Return (X, Y) of the center of cell containing provided text 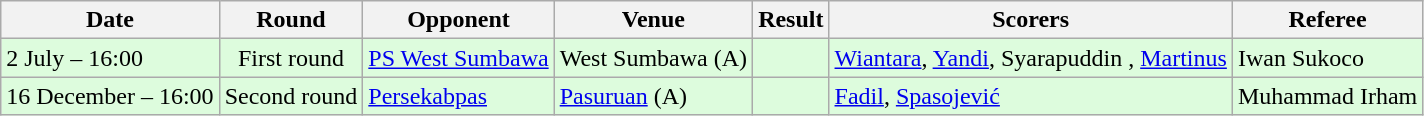
Second round (291, 96)
Wiantara, Yandi, Syarapuddin , Martinus (1030, 58)
Fadil, Spasojević (1030, 96)
Persekabpas (458, 96)
Venue (653, 20)
Date (110, 20)
Pasuruan (A) (653, 96)
16 December – 16:00 (110, 96)
Opponent (458, 20)
West Sumbawa (A) (653, 58)
Round (291, 20)
Result (791, 20)
Muhammad Irham (1327, 96)
Scorers (1030, 20)
PS West Sumbawa (458, 58)
Iwan Sukoco (1327, 58)
First round (291, 58)
2 July – 16:00 (110, 58)
Referee (1327, 20)
